Find where the given text appears and provide that cell's center as (x, y) coordinate. 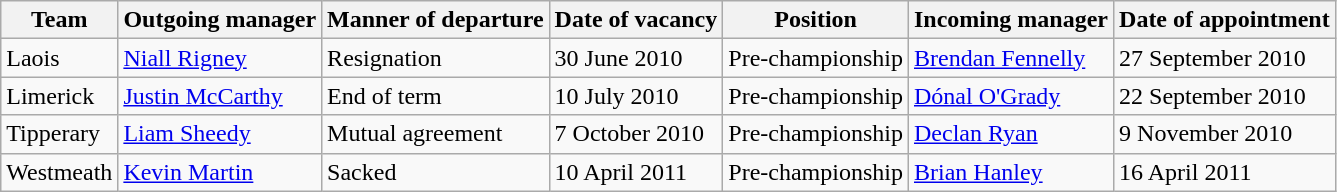
Brian Hanley (1010, 172)
9 November 2010 (1225, 134)
10 July 2010 (636, 96)
30 June 2010 (636, 58)
Date of appointment (1225, 20)
Incoming manager (1010, 20)
Limerick (60, 96)
Brendan Fennelly (1010, 58)
Westmeath (60, 172)
7 October 2010 (636, 134)
Liam Sheedy (220, 134)
Niall Rigney (220, 58)
10 April 2011 (636, 172)
Date of vacancy (636, 20)
Declan Ryan (1010, 134)
Position (816, 20)
End of term (436, 96)
Sacked (436, 172)
Manner of departure (436, 20)
Mutual agreement (436, 134)
16 April 2011 (1225, 172)
Outgoing manager (220, 20)
Laois (60, 58)
Dónal O'Grady (1010, 96)
27 September 2010 (1225, 58)
Tipperary (60, 134)
Team (60, 20)
Justin McCarthy (220, 96)
Resignation (436, 58)
Kevin Martin (220, 172)
22 September 2010 (1225, 96)
